Search for the cell housing the specified text and yield its (X, Y) center coordinate. 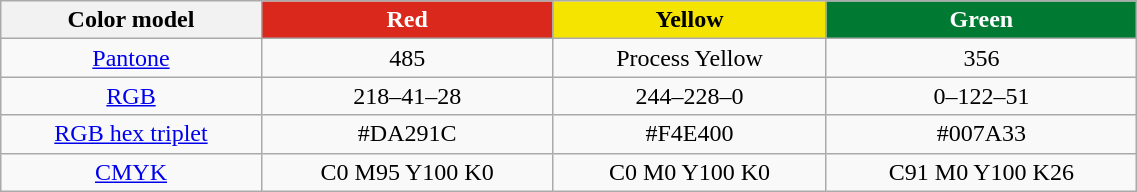
#DA291C (407, 134)
Green (982, 20)
Pantone (131, 58)
CMYK (131, 172)
RGB (131, 96)
0–122–51 (982, 96)
C0 M95 Y100 K0 (407, 172)
Yellow (690, 20)
C0 M0 Y100 K0 (690, 172)
356 (982, 58)
218–41–28 (407, 96)
485 (407, 58)
Red (407, 20)
RGB hex triplet (131, 134)
244–228–0 (690, 96)
#F4E400 (690, 134)
C91 M0 Y100 K26 (982, 172)
Process Yellow (690, 58)
#007A33 (982, 134)
Color model (131, 20)
